Detect which cell encompasses the target text, then output its [X, Y] center coordinate. 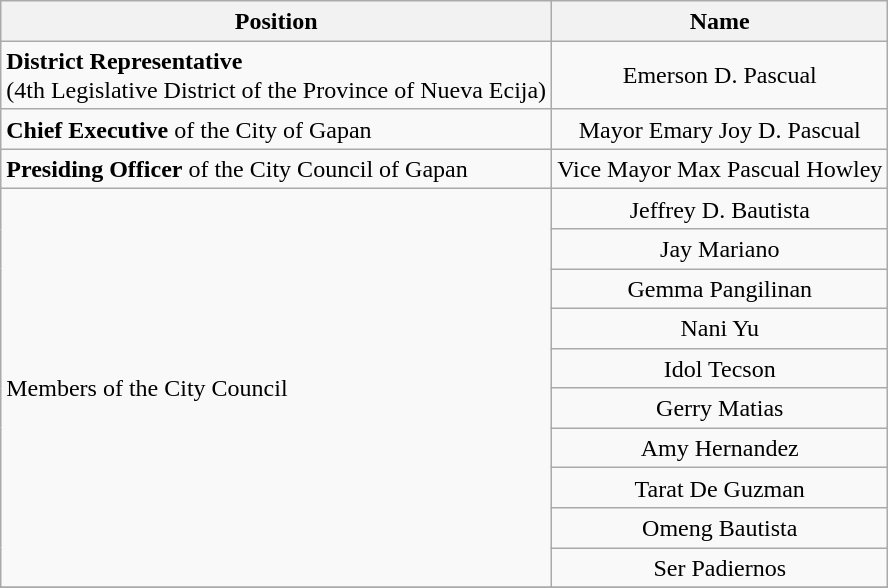
Position [276, 21]
Idol Tecson [720, 368]
Jay Mariano [720, 249]
Members of the City Council [276, 388]
Mayor Emary Joy D. Pascual [720, 129]
Gemma Pangilinan [720, 289]
District Representative(4th Legislative District of the Province of Nueva Ecija) [276, 76]
Presiding Officer of the City Council of Gapan [276, 169]
Jeffrey D. Bautista [720, 209]
Gerry Matias [720, 408]
Omeng Bautista [720, 528]
Nani Yu [720, 328]
Amy Hernandez [720, 448]
Tarat De Guzman [720, 488]
Emerson D. Pascual [720, 76]
Ser Padiernos [720, 568]
Chief Executive of the City of Gapan [276, 129]
Vice Mayor Max Pascual Howley [720, 169]
Name [720, 21]
